Return [X, Y] of the center of cell containing provided text 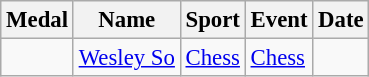
Name [126, 20]
Date [341, 20]
Wesley So [126, 58]
Sport [212, 20]
Medal [38, 20]
Event [279, 20]
